Output the (x, y) coordinate of the center of the cell containing the given text.  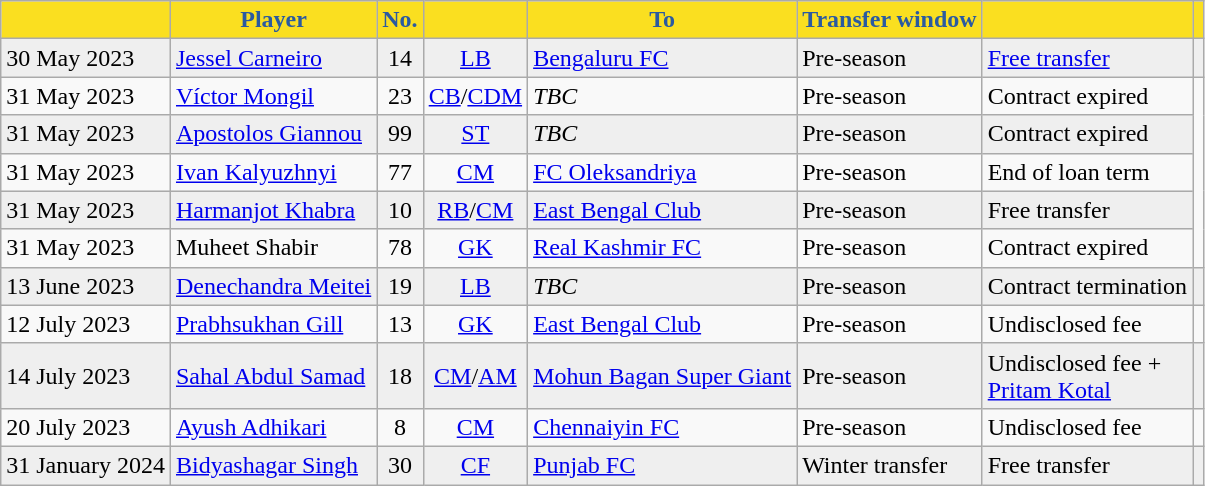
Ayush Adhikari (273, 427)
RB/CM (475, 210)
Sahal Abdul Samad (273, 376)
Apostolos Giannou (273, 134)
14 July 2023 (86, 376)
77 (400, 172)
To (662, 20)
Mohun Bagan Super Giant (662, 376)
Muheet Shabir (273, 248)
Jessel Carneiro (273, 58)
20 July 2023 (86, 427)
10 (400, 210)
14 (400, 58)
Player (273, 20)
Denechandra Meitei (273, 286)
12 July 2023 (86, 324)
30 (400, 465)
19 (400, 286)
CB/CDM (475, 96)
Undisclosed fee +Pritam Kotal (1087, 376)
Ivan Kalyuzhnyi (273, 172)
Winter transfer (890, 465)
Punjab FC (662, 465)
CF (475, 465)
23 (400, 96)
CM/AM (475, 376)
ST (475, 134)
13 (400, 324)
Chennaiyin FC (662, 427)
Contract termination (1087, 286)
99 (400, 134)
13 June 2023 (86, 286)
78 (400, 248)
18 (400, 376)
FC Oleksandriya (662, 172)
No. (400, 20)
Real Kashmir FC (662, 248)
30 May 2023 (86, 58)
Víctor Mongil (273, 96)
8 (400, 427)
Transfer window (890, 20)
Prabhsukhan Gill (273, 324)
Bidyashagar Singh (273, 465)
Harmanjot Khabra (273, 210)
End of loan term (1087, 172)
31 January 2024 (86, 465)
Bengaluru FC (662, 58)
